For the text-containing cell, return its midpoint in [x, y] coordinate format. 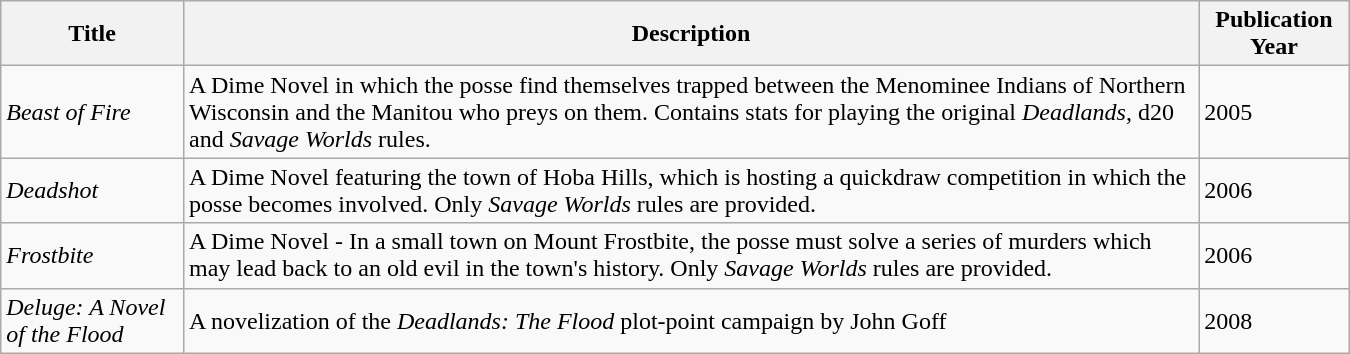
2008 [1274, 320]
Deadshot [92, 190]
2005 [1274, 112]
Deluge: A Novel of the Flood [92, 320]
Description [690, 34]
Title [92, 34]
Publication Year [1274, 34]
A novelization of the Deadlands: The Flood plot-point campaign by John Goff [690, 320]
Beast of Fire [92, 112]
Frostbite [92, 256]
